Detect which cell encompasses the target text, then output its (X, Y) center coordinate. 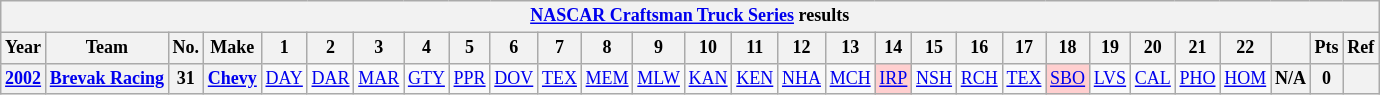
MEM (607, 78)
19 (1110, 48)
12 (802, 48)
14 (894, 48)
No. (186, 48)
21 (1198, 48)
5 (470, 48)
CAL (1152, 78)
22 (1246, 48)
Team (106, 48)
KEN (755, 78)
MLW (658, 78)
KAN (708, 78)
7 (560, 48)
2002 (24, 78)
LVS (1110, 78)
MAR (379, 78)
Chevy (232, 78)
PHO (1198, 78)
Year (24, 48)
9 (658, 48)
DAY (284, 78)
2 (330, 48)
MCH (850, 78)
15 (934, 48)
0 (1326, 78)
NSH (934, 78)
18 (1068, 48)
3 (379, 48)
N/A (1291, 78)
1 (284, 48)
PPR (470, 78)
Make (232, 48)
13 (850, 48)
NHA (802, 78)
HOM (1246, 78)
Brevak Racing (106, 78)
17 (1024, 48)
4 (427, 48)
Ref (1361, 48)
6 (514, 48)
DAR (330, 78)
GTY (427, 78)
11 (755, 48)
RCH (979, 78)
SBO (1068, 78)
8 (607, 48)
20 (1152, 48)
Pts (1326, 48)
DOV (514, 78)
16 (979, 48)
IRP (894, 78)
31 (186, 78)
10 (708, 48)
NASCAR Craftsman Truck Series results (690, 16)
